Scan for the cell matching the given text and deliver its [x, y] coordinate at center. 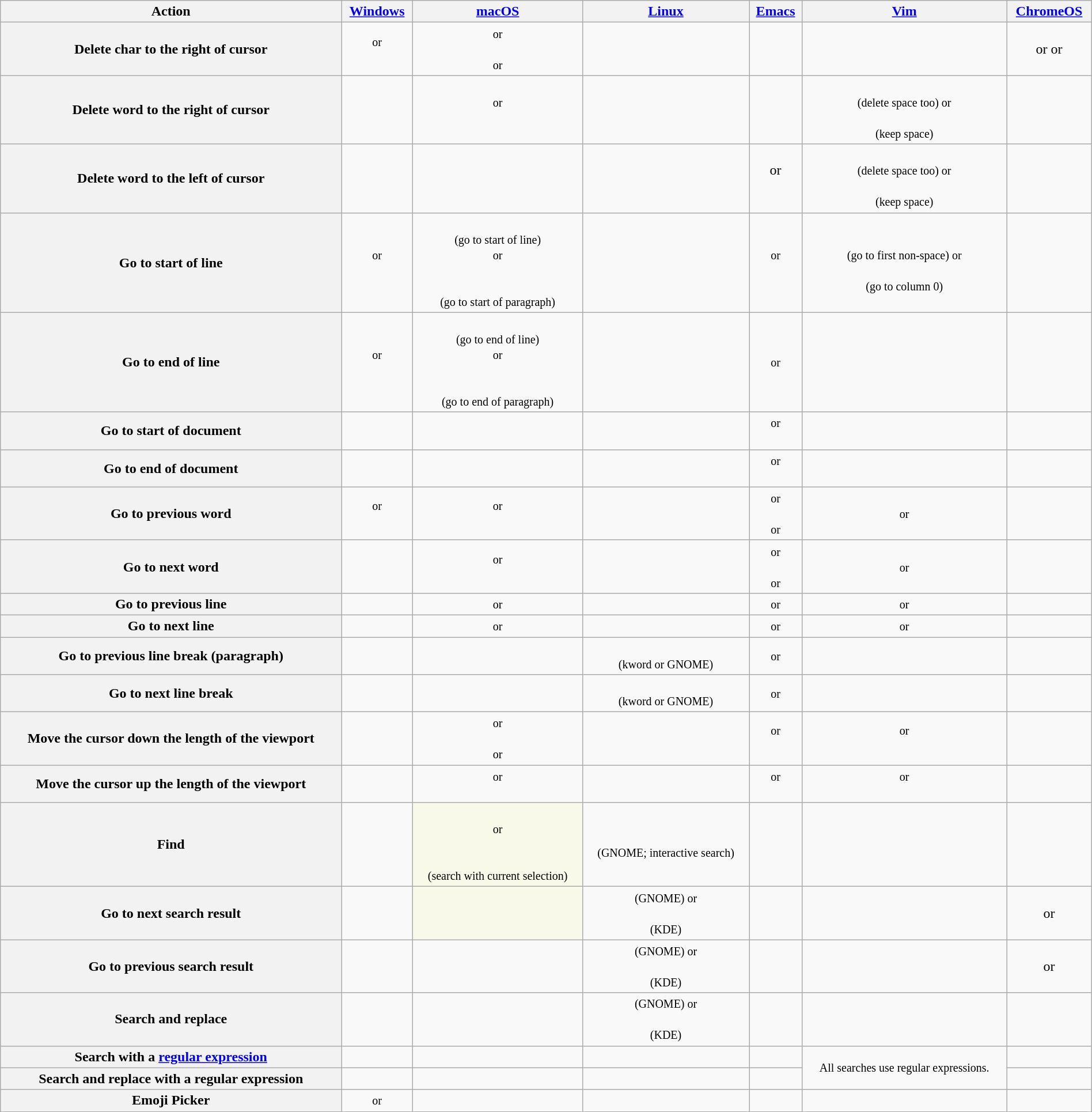
Go to previous line break (paragraph) [171, 656]
Search and replace [171, 1019]
Emacs [776, 12]
Windows [377, 12]
(go to first non-space) or (go to column 0) [904, 263]
(go to end of line)or (go to end of paragraph) [498, 362]
Delete word to the left of cursor [171, 179]
Search with a regular expression [171, 1057]
Go to next word [171, 566]
macOS [498, 12]
ChromeOS [1049, 12]
Go to next line [171, 626]
Move the cursor up the length of the viewport [171, 784]
Go to start of line [171, 263]
Go to start of document [171, 431]
Find [171, 845]
Go to previous word [171, 513]
or (search with current selection) [498, 845]
Emoji Picker [171, 1100]
Go to next line break [171, 694]
Go to end of line [171, 362]
Vim [904, 12]
All searches use regular expressions. [904, 1068]
Go to next search result [171, 913]
Search and replace with a regular expression [171, 1079]
Action [171, 12]
(go to start of line)or (go to start of paragraph) [498, 263]
Move the cursor down the length of the viewport [171, 739]
Delete char to the right of cursor [171, 49]
Go to end of document [171, 468]
Delete word to the right of cursor [171, 109]
(GNOME; interactive search) [666, 845]
Go to previous search result [171, 966]
Go to previous line [171, 604]
Linux [666, 12]
